Provide the [x, y] coordinate of the cell's center where the given text is located.  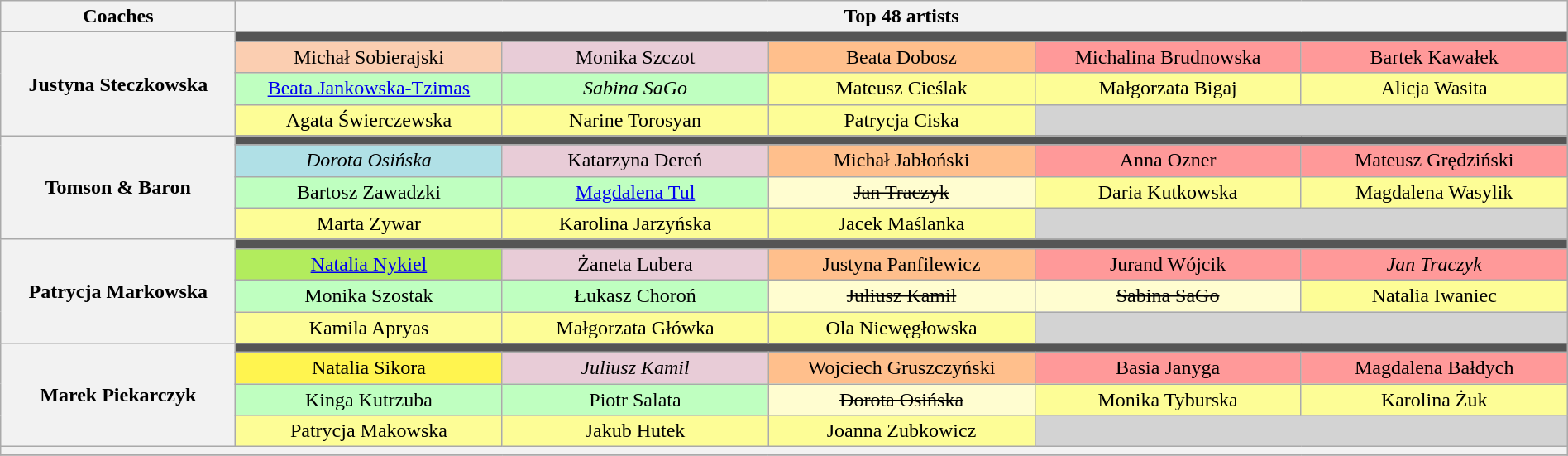
Magdalena Bałdych [1434, 368]
Narine Torosyan [635, 120]
Bartosz Zawadzki [369, 192]
Michał Sobierajski [369, 57]
Natalia Sikora [369, 368]
Monika Tyburska [1168, 400]
Justyna Panfilewicz [901, 264]
Beata Dobosz [901, 57]
Daria Kutkowska [1168, 192]
Łukasz Choroń [635, 295]
Joanna Zubkowicz [901, 431]
Natalia Iwaniec [1434, 295]
Jurand Wójcik [1168, 264]
Magdalena Wasylik [1434, 192]
Anna Ozner [1168, 161]
Kamila Apryas [369, 327]
Jacek Maślanka [901, 223]
Marek Piekarczyk [118, 396]
Patrycja Markowska [118, 291]
Top 48 artists [901, 17]
Michał Jabłoński [901, 161]
Ola Niewęgłowska [901, 327]
Piotr Salata [635, 400]
Tomson & Baron [118, 187]
Justyna Steczkowska [118, 84]
Michalina Brudnowska [1168, 57]
Małgorzata Główka [635, 327]
Monika Szostak [369, 295]
Mateusz Cieślak [901, 89]
Karolina Żuk [1434, 400]
Magdalena Tul [635, 192]
Małgorzata Bigaj [1168, 89]
Jakub Hutek [635, 431]
Alicja Wasita [1434, 89]
Żaneta Lubera [635, 264]
Coaches [118, 17]
Mateusz Grędziński [1434, 161]
Patrycja Makowska [369, 431]
Karolina Jarzyńska [635, 223]
Kinga Kutrzuba [369, 400]
Natalia Nykiel [369, 264]
Beata Jankowska-Tzimas [369, 89]
Basia Janyga [1168, 368]
Monika Szczot [635, 57]
Marta Zywar [369, 223]
Agata Świerczewska [369, 120]
Wojciech Gruszczyński [901, 368]
Bartek Kawałek [1434, 57]
Patrycja Ciska [901, 120]
Katarzyna Dereń [635, 161]
